Detect which cell encompasses the target text, then output its [X, Y] center coordinate. 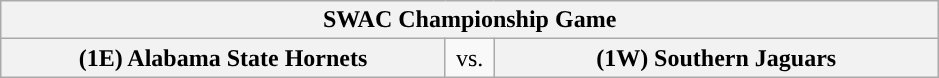
(1W) Southern Jaguars [716, 58]
SWAC Championship Game [470, 20]
(1E) Alabama State Hornets [224, 58]
vs. [470, 58]
